Provide the [x, y] coordinate of the cell's center where the given text is located.  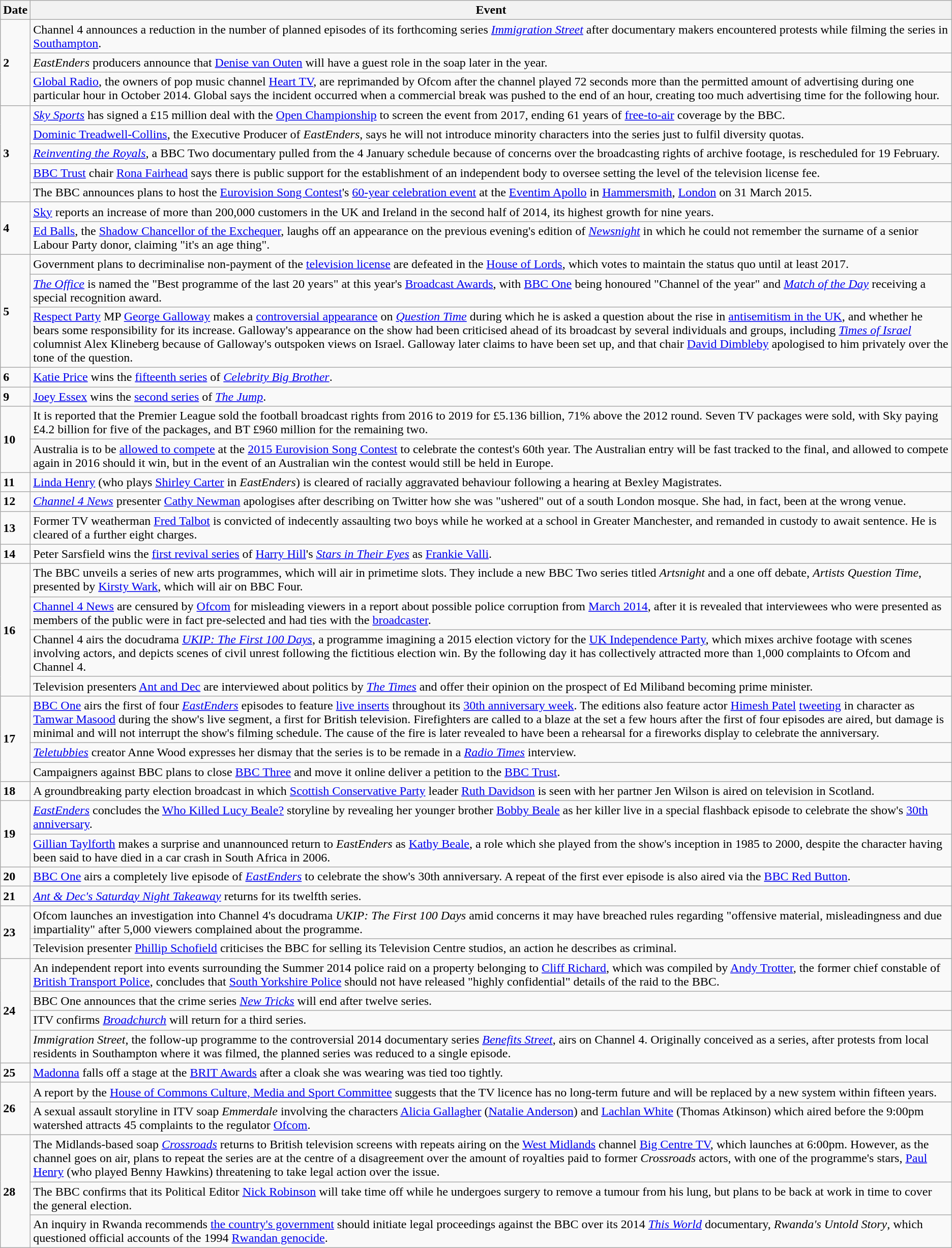
Joey Essex wins the second series of The Jump. [491, 397]
13 [15, 528]
21 [15, 896]
Event [491, 10]
Campaigners against BBC plans to close BBC Three and move it online deliver a petition to the BBC Trust. [491, 771]
10 [15, 439]
23 [15, 932]
25 [15, 1073]
20 [15, 877]
Television presenter Phillip Schofield criticises the BBC for selling its Television Centre studios, an action he describes as criminal. [491, 948]
12 [15, 501]
EastEnders producers announce that Denise van Outen will have a guest role in the soap later in the year. [491, 63]
26 [15, 1109]
14 [15, 554]
9 [15, 397]
Linda Henry (who plays Shirley Carter in EastEnders) is cleared of racially aggravated behaviour following a hearing at Bexley Magistrates. [491, 482]
4 [15, 228]
3 [15, 154]
BBC One announces that the crime series New Tricks will end after twelve series. [491, 1001]
5 [15, 311]
17 [15, 738]
ITV confirms Broadchurch will return for a third series. [491, 1020]
24 [15, 1011]
19 [15, 834]
6 [15, 377]
16 [15, 630]
2 [15, 63]
11 [15, 482]
28 [15, 1191]
Teletubbies creator Anne Wood expresses her dismay that the series is to be remade in a Radio Times interview. [491, 752]
Madonna falls off a stage at the BRIT Awards after a cloak she was wearing was tied too tightly. [491, 1073]
Sky reports an increase of more than 200,000 customers in the UK and Ireland in the second half of 2014, its highest growth for nine years. [491, 212]
Peter Sarsfield wins the first revival series of Harry Hill's Stars in Their Eyes as Frankie Valli. [491, 554]
18 [15, 791]
Date [15, 10]
Ant & Dec's Saturday Night Takeaway returns for its twelfth series. [491, 896]
Katie Price wins the fifteenth series of Celebrity Big Brother. [491, 377]
